Determine the (X, Y) coordinate at the center of the cell enclosing the given text.  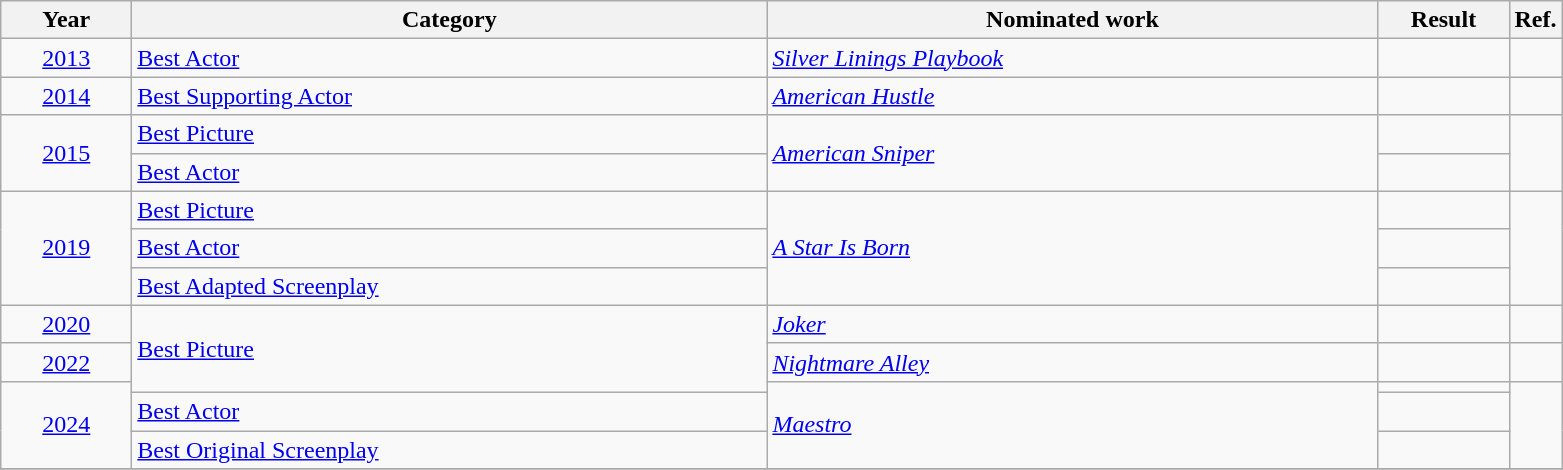
Best Adapted Screenplay (450, 286)
2022 (66, 362)
Result (1444, 20)
A Star Is Born (1072, 248)
Silver Linings Playbook (1072, 58)
Category (450, 20)
Year (66, 20)
2013 (66, 58)
2020 (66, 324)
Nightmare Alley (1072, 362)
Maestro (1072, 424)
Nominated work (1072, 20)
Best Original Screenplay (450, 449)
2019 (66, 248)
2014 (66, 96)
Ref. (1536, 20)
American Sniper (1072, 153)
Best Supporting Actor (450, 96)
Joker (1072, 324)
American Hustle (1072, 96)
2024 (66, 424)
2015 (66, 153)
